Determine the (x, y) coordinate at the center of the cell enclosing the given text.  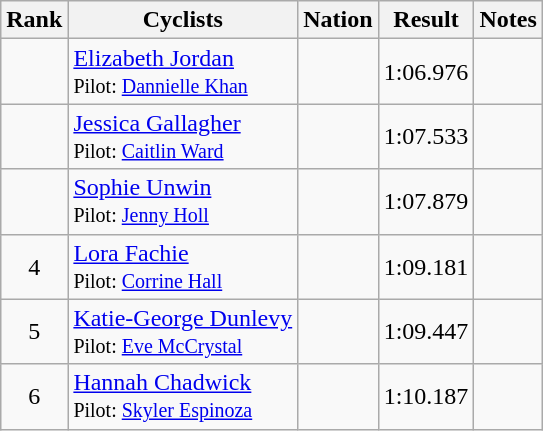
Nation (338, 20)
Sophie UnwinPilot: Jenny Holl (183, 202)
5 (34, 332)
1:07.879 (426, 202)
Result (426, 20)
Elizabeth JordanPilot: Dannielle Khan (183, 72)
Hannah ChadwickPilot: Skyler Espinoza (183, 396)
1:07.533 (426, 136)
4 (34, 266)
Lora FachiePilot: Corrine Hall (183, 266)
1:09.181 (426, 266)
Jessica GallagherPilot: Caitlin Ward (183, 136)
1:10.187 (426, 396)
Katie-George DunlevyPilot: Eve McCrystal (183, 332)
1:09.447 (426, 332)
Notes (508, 20)
Cyclists (183, 20)
6 (34, 396)
1:06.976 (426, 72)
Rank (34, 20)
